Capture the cell that displays the provided text and extract its (x, y) central coordinate. 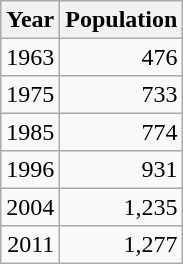
774 (122, 132)
1,235 (122, 206)
931 (122, 170)
2004 (30, 206)
1985 (30, 132)
2011 (30, 244)
Year (30, 20)
476 (122, 56)
1963 (30, 56)
733 (122, 94)
1975 (30, 94)
Population (122, 20)
1,277 (122, 244)
1996 (30, 170)
